Capture the cell that displays the provided text and extract its [X, Y] central coordinate. 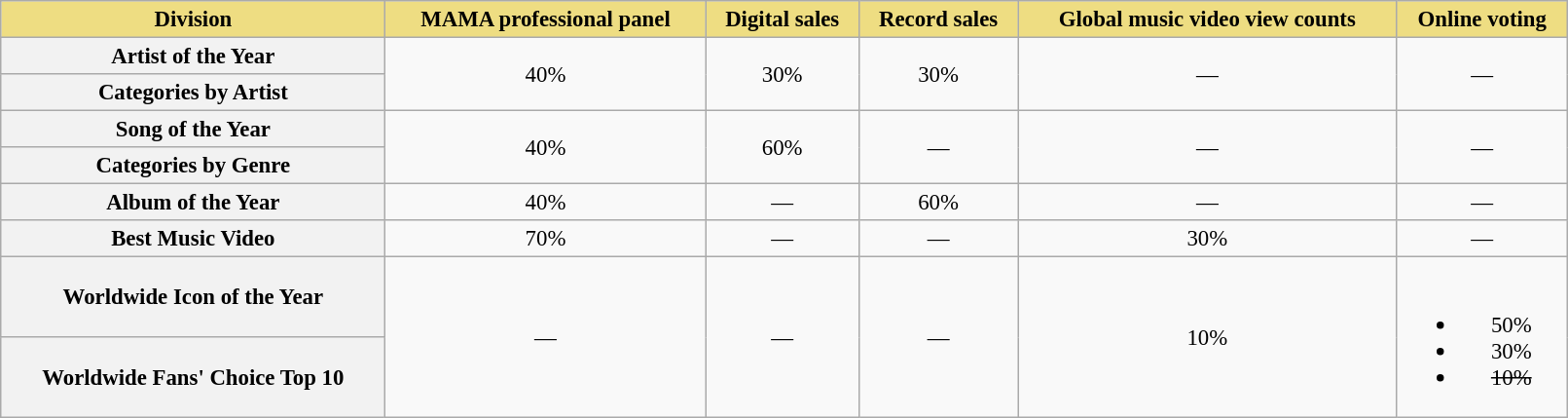
Worldwide Icon of the Year [193, 297]
Global music video view counts [1207, 19]
Categories by Artist [193, 93]
Categories by Genre [193, 166]
50% 30% 10% [1482, 337]
10% [1207, 337]
Record sales [938, 19]
Online voting [1482, 19]
Division [193, 19]
Song of the Year [193, 130]
Digital sales [783, 19]
70% [545, 239]
Worldwide Fans' Choice Top 10 [193, 377]
Album of the Year [193, 203]
MAMA professional panel [545, 19]
Artist of the Year [193, 57]
Best Music Video [193, 239]
